From the cell containing the given text, extract its center point as [x, y] coordinate. 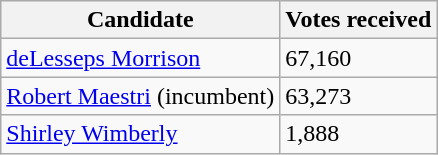
1,888 [358, 134]
Robert Maestri (incumbent) [140, 96]
Candidate [140, 20]
63,273 [358, 96]
67,160 [358, 58]
Shirley Wimberly [140, 134]
Votes received [358, 20]
deLesseps Morrison [140, 58]
